Determine the (x, y) coordinate at the center of the cell enclosing the given text.  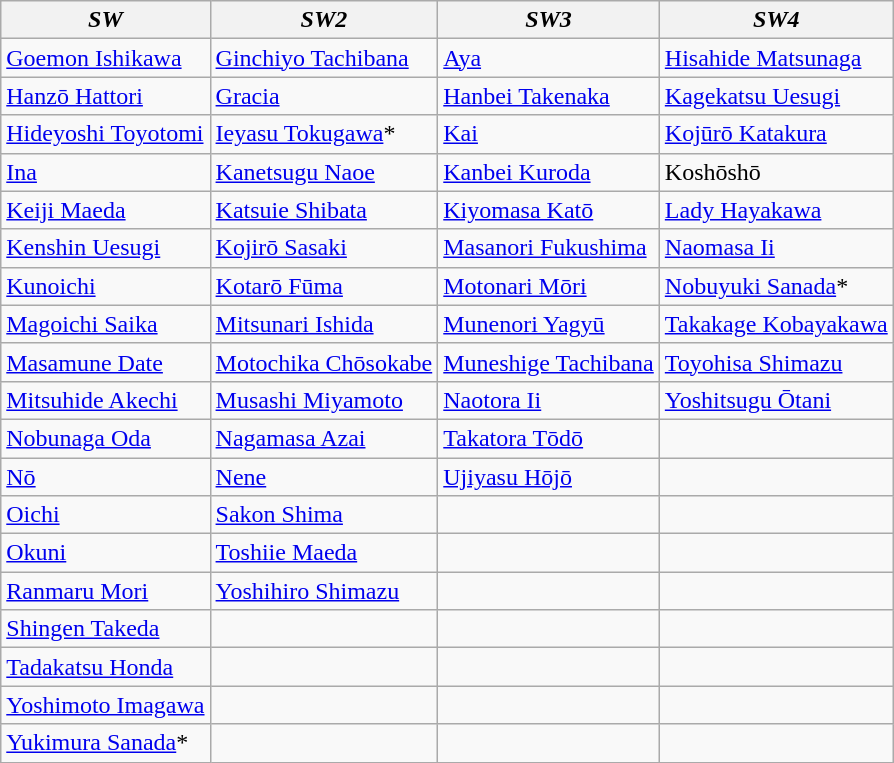
Koshōshō (776, 172)
Masamune Date (106, 362)
SW3 (549, 20)
Nene (324, 477)
Kanetsugu Naoe (324, 172)
Kiyomasa Katō (549, 210)
Yoshitsugu Ōtani (776, 400)
Hisahide Matsunaga (776, 58)
Katsuie Shibata (324, 210)
Mitsuhide Akechi (106, 400)
Toshiie Maeda (324, 553)
Hanbei Takenaka (549, 96)
Kai (549, 134)
Ranmaru Mori (106, 591)
Naotora Ii (549, 400)
Nobunaga Oda (106, 438)
Goemon Ishikawa (106, 58)
Naomasa Ii (776, 248)
Sakon Shima (324, 515)
Nagamasa Azai (324, 438)
Musashi Miyamoto (324, 400)
Hanzō Hattori (106, 96)
Kojirō Sasaki (324, 248)
SW4 (776, 20)
Motonari Mōri (549, 286)
Yukimura Sanada* (106, 743)
Ieyasu Tokugawa* (324, 134)
Kunoichi (106, 286)
Okuni (106, 553)
SW2 (324, 20)
Takatora Tōdō (549, 438)
Hideyoshi Toyotomi (106, 134)
Motochika Chōsokabe (324, 362)
Muneshige Tachibana (549, 362)
Ginchiyo Tachibana (324, 58)
Ina (106, 172)
Magoichi Saika (106, 324)
Masanori Fukushima (549, 248)
Yoshihiro Shimazu (324, 591)
Tadakatsu Honda (106, 667)
Shingen Takeda (106, 629)
Toyohisa Shimazu (776, 362)
Kotarō Fūma (324, 286)
Kojūrō Katakura (776, 134)
Ujiyasu Hōjō (549, 477)
Takakage Kobayakawa (776, 324)
Nō (106, 477)
Oichi (106, 515)
Kenshin Uesugi (106, 248)
Nobuyuki Sanada* (776, 286)
Lady Hayakawa (776, 210)
Yoshimoto Imagawa (106, 705)
SW (106, 20)
Kagekatsu Uesugi (776, 96)
Gracia (324, 96)
Mitsunari Ishida (324, 324)
Keiji Maeda (106, 210)
Munenori Yagyū (549, 324)
Aya (549, 58)
Kanbei Kuroda (549, 172)
